Pinpoint the cell where the given text exists, returning its (x, y) midpoint coordinate. 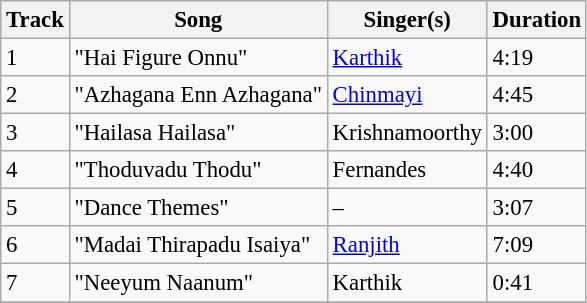
Duration (536, 20)
"Hai Figure Onnu" (198, 58)
Song (198, 20)
Chinmayi (407, 95)
4:45 (536, 95)
"Dance Themes" (198, 208)
3 (35, 133)
"Madai Thirapadu Isaiya" (198, 245)
4 (35, 170)
– (407, 208)
"Neeyum Naanum" (198, 283)
3:07 (536, 208)
Ranjith (407, 245)
Singer(s) (407, 20)
Track (35, 20)
6 (35, 245)
3:00 (536, 133)
Fernandes (407, 170)
5 (35, 208)
4:40 (536, 170)
"Hailasa Hailasa" (198, 133)
"Azhagana Enn Azhagana" (198, 95)
7 (35, 283)
0:41 (536, 283)
Krishnamoorthy (407, 133)
1 (35, 58)
"Thoduvadu Thodu" (198, 170)
2 (35, 95)
7:09 (536, 245)
4:19 (536, 58)
